Locate the cell with the specified text and output its (x, y) center coordinate. 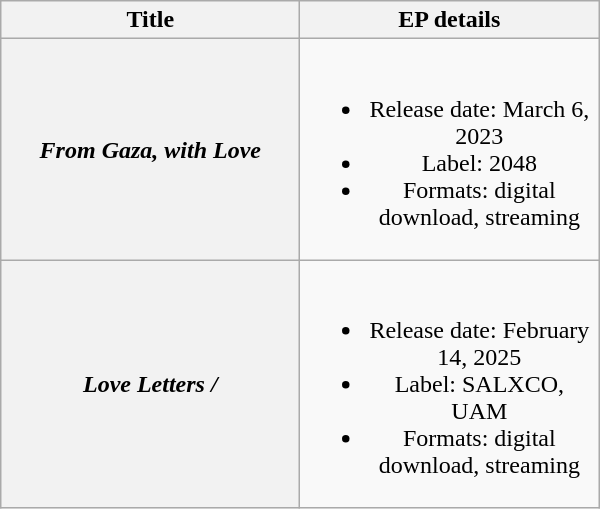
Release date: March 6, 2023Label: 2048Formats: digital download, streaming (450, 150)
Love Letters / (150, 384)
From Gaza, with Love (150, 150)
EP details (450, 20)
Release date: February 14, 2025Label: SALXCO, UAMFormats: digital download, streaming (450, 384)
Title (150, 20)
